Detect which cell encompasses the target text, then output its [X, Y] center coordinate. 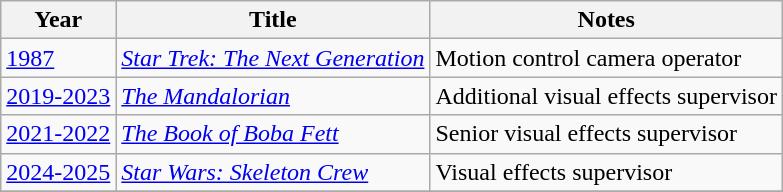
Year [58, 20]
Star Wars: Skeleton Crew [273, 172]
Title [273, 20]
2024-2025 [58, 172]
1987 [58, 58]
Notes [606, 20]
Motion control camera operator [606, 58]
2021-2022 [58, 134]
Additional visual effects supervisor [606, 96]
Star Trek: The Next Generation [273, 58]
Senior visual effects supervisor [606, 134]
The Mandalorian [273, 96]
2019-2023 [58, 96]
Visual effects supervisor [606, 172]
The Book of Boba Fett [273, 134]
